Determine the (X, Y) coordinate at the center of the cell enclosing the given text.  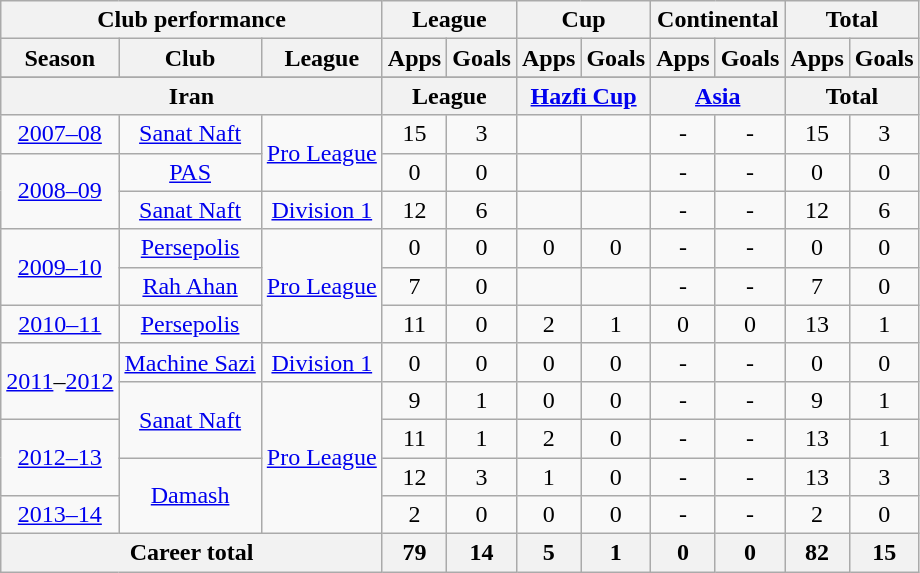
Season (60, 58)
2011–2012 (60, 381)
2009–10 (60, 267)
Hazfi Cup (583, 96)
2013–14 (60, 515)
82 (817, 553)
2012–13 (60, 457)
5 (548, 553)
79 (414, 553)
2007–08 (60, 134)
PAS (190, 172)
Continental (718, 20)
Club performance (192, 20)
Damash (190, 496)
2010–11 (60, 324)
Machine Sazi (190, 362)
Career total (192, 553)
Asia (718, 96)
Cup (583, 20)
14 (482, 553)
Rah Ahan (190, 286)
Club (190, 58)
2008–09 (60, 191)
Iran (192, 96)
